Pinpoint the cell where the given text exists, returning its [X, Y] midpoint coordinate. 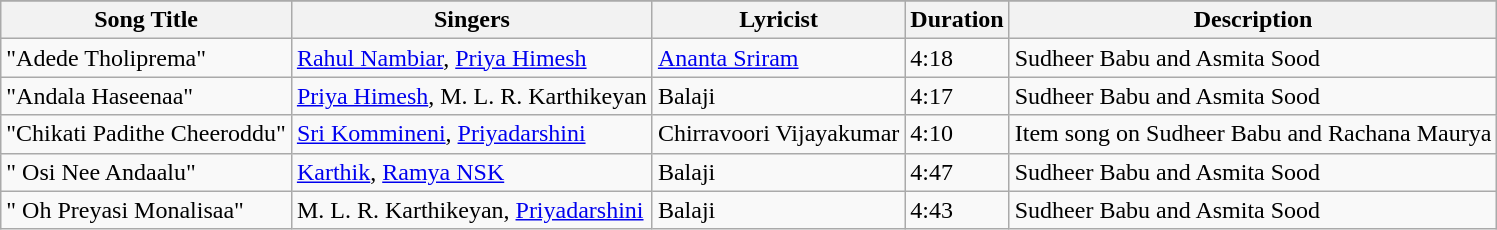
4:10 [957, 134]
Singers [472, 20]
"Chikati Padithe Cheeroddu" [146, 134]
Item song on Sudheer Babu and Rachana Maurya [1253, 134]
"Adede Tholiprema" [146, 58]
Rahul Nambiar, Priya Himesh [472, 58]
4:17 [957, 96]
Description [1253, 20]
" Oh Preyasi Monalisaa" [146, 210]
Priya Himesh, M. L. R. Karthikeyan [472, 96]
Duration [957, 20]
Karthik, Ramya NSK [472, 172]
Sri Kommineni, Priyadarshini [472, 134]
4:43 [957, 210]
Ananta Sriram [778, 58]
4:18 [957, 58]
Song Title [146, 20]
"Andala Haseenaa" [146, 96]
Chirravoori Vijayakumar [778, 134]
M. L. R. Karthikeyan, Priyadarshini [472, 210]
4:47 [957, 172]
" Osi Nee Andaalu" [146, 172]
Lyricist [778, 20]
